Find where the given text appears and provide that cell's center as (x, y) coordinate. 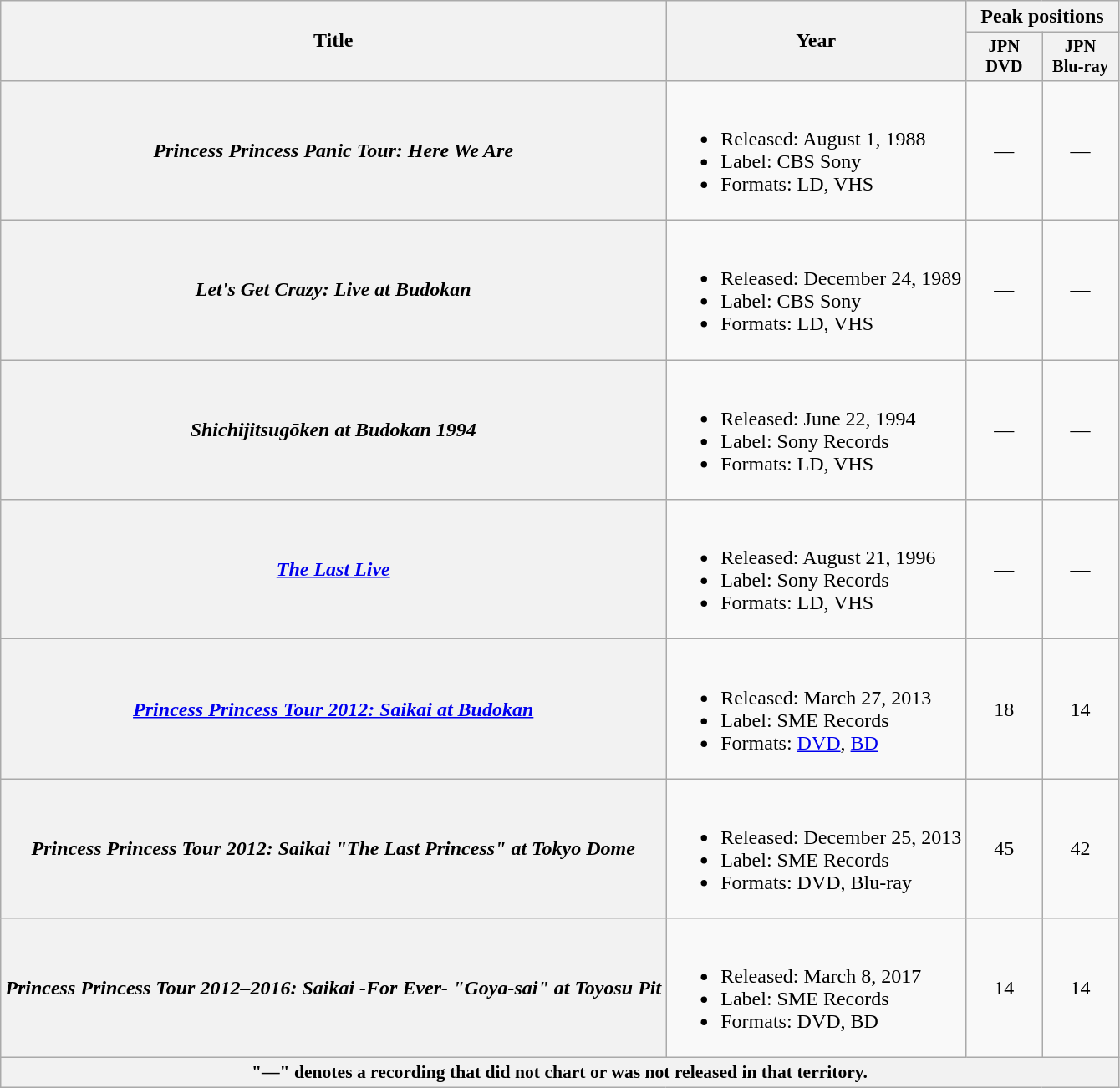
Princess Princess Panic Tour: Here We Are (333, 150)
Released: December 25, 2013Label: SME RecordsFormats: DVD, Blu-ray (816, 849)
Princess Princess Tour 2012–2016: Saikai -For Ever- "Goya-sai" at Toyosu Pit (333, 988)
Peak positions (1042, 17)
The Last Live (333, 570)
Princess Princess Tour 2012: Saikai at Budokan (333, 709)
Title (333, 41)
Released: June 22, 1994Label: Sony RecordsFormats: LD, VHS (816, 430)
18 (1005, 709)
JPNDVD (1005, 57)
Year (816, 41)
Released: August 1, 1988Label: CBS SonyFormats: LD, VHS (816, 150)
45 (1005, 849)
Shichijitsugōken at Budokan 1994 (333, 430)
Released: March 8, 2017Label: SME RecordsFormats: DVD, BD (816, 988)
"—" denotes a recording that did not chart or was not released in that territory. (560, 1073)
Released: August 21, 1996Label: Sony RecordsFormats: LD, VHS (816, 570)
Let's Get Crazy: Live at Budokan (333, 291)
Released: December 24, 1989Label: CBS SonyFormats: LD, VHS (816, 291)
Released: March 27, 2013Label: SME RecordsFormats: DVD, BD (816, 709)
JPNBlu-ray (1080, 57)
Princess Princess Tour 2012: Saikai "The Last Princess" at Tokyo Dome (333, 849)
42 (1080, 849)
